Pinpoint the cell where the given text exists, returning its [X, Y] midpoint coordinate. 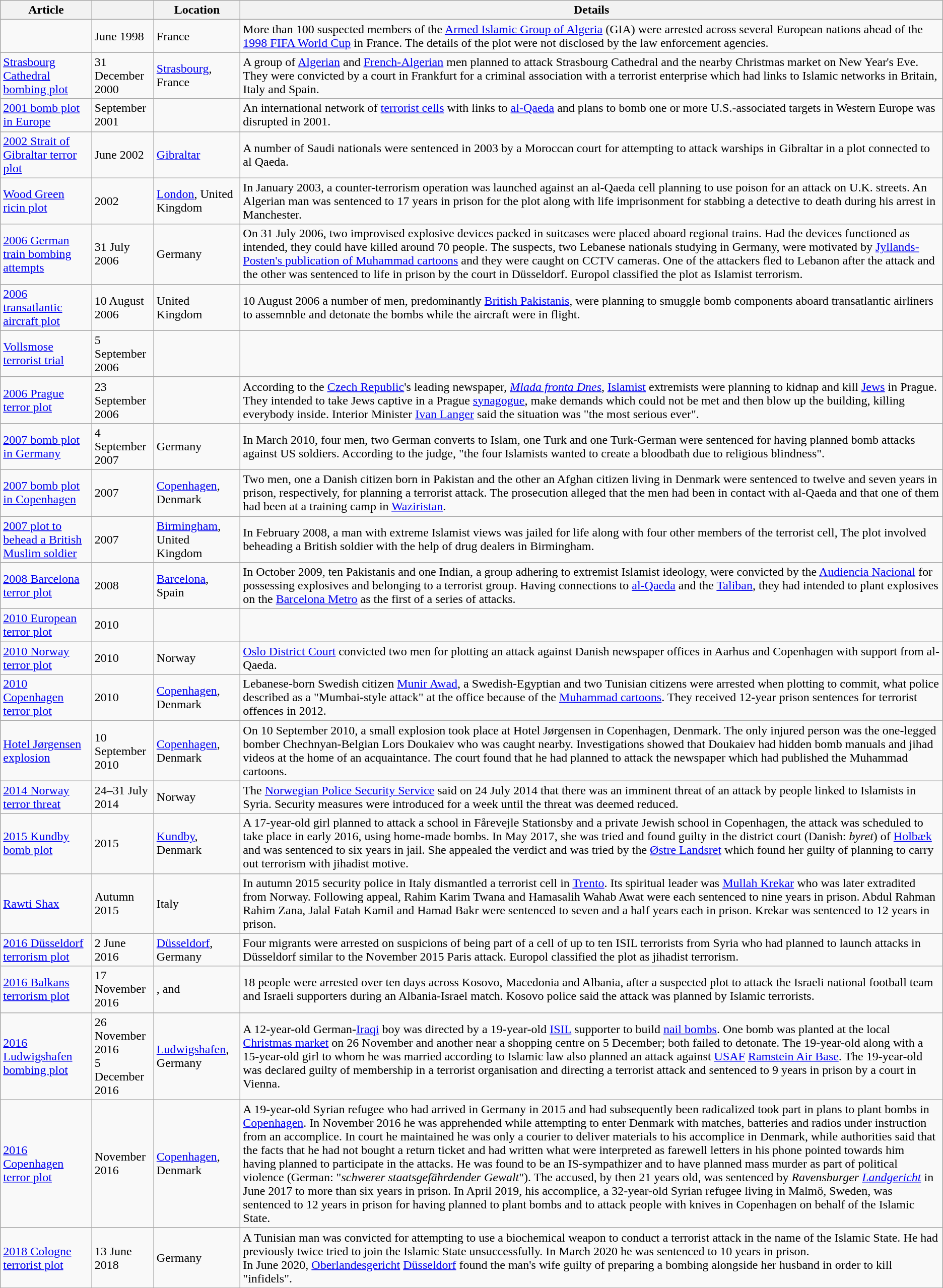
2008 Barcelona terror plot [46, 586]
June 1998 [123, 36]
2010 European terror plot [46, 626]
Italy [197, 904]
2016 Balkans terrorism plot [46, 989]
Gibraltar [197, 155]
2002 Strait of Gibraltar terror plot [46, 155]
Kundby, Denmark [197, 843]
France [197, 36]
Ludwigshafen, Germany [197, 1056]
2007 bomb plot in Germany [46, 446]
2 June 2016 [123, 950]
4 September 2007 [123, 446]
November 2016 [123, 1164]
2010 Copenhagen terror plot [46, 698]
31 December 2000 [123, 76]
London, United Kingdom [197, 201]
2015 [123, 843]
, and [197, 989]
Birmingham, United Kingdom [197, 539]
2010 Norway terror plot [46, 658]
5 September 2006 [123, 354]
Details [591, 10]
2002 [123, 201]
26 November 20165 December 2016 [123, 1056]
2018 Cologne terrorist plot [46, 1257]
31 July 2006 [123, 254]
2014 Norway terror threat [46, 797]
2001 bomb plot in Europe [46, 115]
17 November 2016 [123, 989]
Wood Green ricin plot [46, 201]
2016 Düsseldorf terrorism plot [46, 950]
2016 Copenhagen terror plot [46, 1164]
10 August 2006 [123, 307]
Düsseldorf, Germany [197, 950]
2016 Ludwigshafen bombing plot [46, 1056]
2006 Prague terror plot [46, 400]
13 June 2018 [123, 1257]
Hotel Jørgensen explosion [46, 751]
Rawti Shax [46, 904]
Oslo District Court convicted two men for plotting an attack against Danish newspaper offices in Aarhus and Copenhagen with support from al-Qaeda. [591, 658]
23 September 2006 [123, 400]
2007 bomb plot in Copenhagen [46, 493]
Strasbourg Cathedral bombing plot [46, 76]
September 2001 [123, 115]
Barcelona, Spain [197, 586]
United Kingdom [197, 307]
2006 transatlantic aircraft plot [46, 307]
Location [197, 10]
2008 [123, 586]
Autumn 2015 [123, 904]
Vollsmose terrorist trial [46, 354]
10 September 2010 [123, 751]
Strasbourg, France [197, 76]
24–31 July 2014 [123, 797]
2006 German train bombing attempts [46, 254]
2015 Kundby bomb plot [46, 843]
June 2002 [123, 155]
Article [46, 10]
2007 plot to behead a British Muslim soldier [46, 539]
